Return [x, y] of the center of cell containing provided text 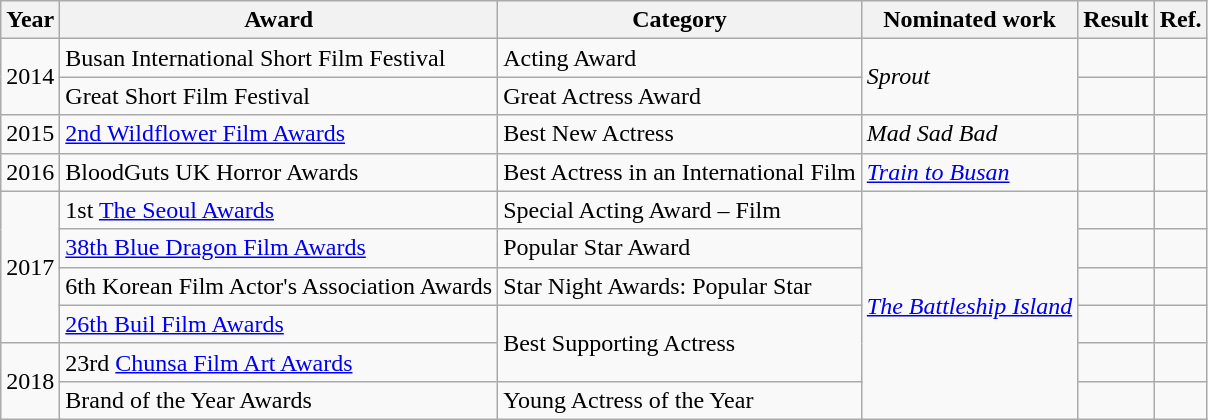
Nominated work [969, 20]
Train to Busan [969, 172]
The Battleship Island [969, 305]
1st The Seoul Awards [279, 210]
Mad Sad Bad [969, 134]
Popular Star Award [680, 248]
Award [279, 20]
Best Actress in an International Film [680, 172]
Result [1116, 20]
BloodGuts UK Horror Awards [279, 172]
6th Korean Film Actor's Association Awards [279, 286]
2015 [30, 134]
Acting Award [680, 58]
2016 [30, 172]
Young Actress of the Year [680, 400]
Great Short Film Festival [279, 96]
Year [30, 20]
Ref. [1180, 20]
Best New Actress [680, 134]
38th Blue Dragon Film Awards [279, 248]
Great Actress Award [680, 96]
2nd Wildflower Film Awards [279, 134]
Best Supporting Actress [680, 343]
2017 [30, 267]
Star Night Awards: Popular Star [680, 286]
Busan International Short Film Festival [279, 58]
Brand of the Year Awards [279, 400]
2014 [30, 77]
23rd Chunsa Film Art Awards [279, 362]
26th Buil Film Awards [279, 324]
Category [680, 20]
Sprout [969, 77]
2018 [30, 381]
Special Acting Award – Film [680, 210]
